Detect which cell encompasses the target text, then output its [X, Y] center coordinate. 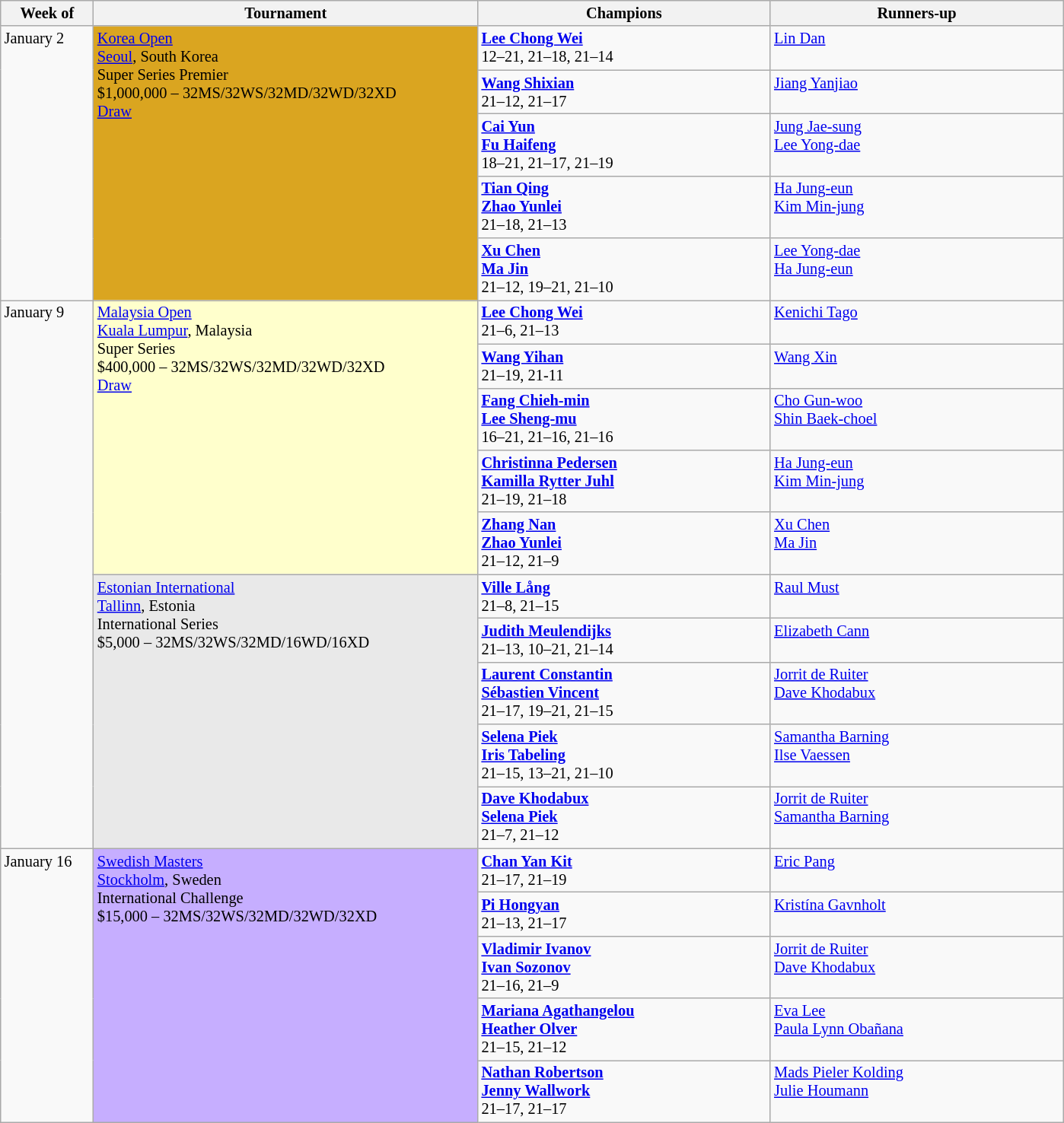
Lee Yong-dae Ha Jung-eun [916, 269]
Selena Piek Iris Tabeling21–15, 13–21, 21–10 [624, 756]
Nathan Robertson Jenny Wallwork21–17, 21–17 [624, 1091]
Runners-up [916, 13]
Jorrit de Ruiter Samantha Barning [916, 817]
Jiang Yanjiao [916, 92]
Malaysia OpenKuala Lumpur, MalaysiaSuper Series $400,000 – 32MS/32WS/32MD/32WD/32XDDraw [286, 437]
Mariana Agathangelou Heather Olver21–15, 21–12 [624, 1029]
Estonian InternationalTallinn, EstoniaInternational Series$5,000 – 32MS/32WS/32MD/16WD/16XD [286, 711]
Eric Pang [916, 870]
Swedish MastersStockholm, SwedenInternational Challenge$15,000 – 32MS/32WS/32MD/32WD/32XD [286, 985]
Eva Lee Paula Lynn Obañana [916, 1029]
Samantha Barning Ilse Vaessen [916, 756]
Dave Khodabux Selena Piek21–7, 21–12 [624, 817]
Cho Gun-woo Shin Baek-choel [916, 419]
Cai Yun Fu Haifeng18–21, 21–17, 21–19 [624, 145]
Tournament [286, 13]
Judith Meulendijks21–13, 10–21, 21–14 [624, 640]
Kenichi Tago [916, 322]
Christinna Pedersen Kamilla Rytter Juhl21–19, 21–18 [624, 481]
Vladimir Ivanov Ivan Sozonov21–16, 21–9 [624, 967]
Week of [47, 13]
Ville Lång21–8, 21–15 [624, 596]
Chan Yan Kit21–17, 21–19 [624, 870]
Korea OpenSeoul, South KoreaSuper Series Premier$1,000,000 – 32MS/32WS/32MD/32WD/32XDDraw [286, 163]
Xu Chen Ma Jin [916, 543]
Zhang Nan Zhao Yunlei21–12, 21–9 [624, 543]
Tian Qing Zhao Yunlei21–18, 21–13 [624, 207]
January 2 [47, 163]
Kristína Gavnholt [916, 914]
Xu Chen Ma Jin21–12, 19–21, 21–10 [624, 269]
Lin Dan [916, 48]
January 9 [47, 574]
Mads Pieler Kolding Julie Houmann [916, 1091]
Wang Yihan21–19, 21-11 [624, 366]
Lee Chong Wei21–6, 21–13 [624, 322]
Fang Chieh-min Lee Sheng-mu16–21, 21–16, 21–16 [624, 419]
Pi Hongyan21–13, 21–17 [624, 914]
Raul Must [916, 596]
Jung Jae-sung Lee Yong-dae [916, 145]
Champions [624, 13]
Wang Xin [916, 366]
January 16 [47, 985]
Lee Chong Wei12–21, 21–18, 21–14 [624, 48]
Elizabeth Cann [916, 640]
Laurent Constantin Sébastien Vincent21–17, 19–21, 21–15 [624, 693]
Wang Shixian21–12, 21–17 [624, 92]
